Pinpoint the cell where the given text exists, returning its [x, y] midpoint coordinate. 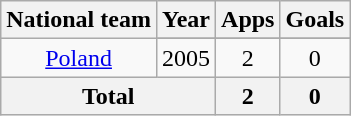
Apps [248, 20]
National team [79, 20]
2005 [186, 58]
Goals [315, 20]
Poland [79, 58]
Year [186, 20]
Total [108, 96]
